Extract the [x, y] coordinate from the center of the cell holding the provided text.  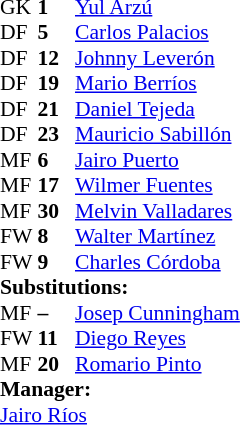
20 [57, 364]
Melvin Valladares [158, 211]
5 [57, 33]
Romario Pinto [158, 364]
Josep Cunningham [158, 313]
8 [57, 237]
Daniel Tejeda [158, 109]
– [57, 313]
Charles Córdoba [158, 262]
17 [57, 185]
11 [57, 339]
23 [57, 135]
Diego Reyes [158, 339]
30 [57, 211]
Substitutions: [120, 287]
19 [57, 83]
12 [57, 58]
Manager: [120, 389]
Mario Berríos [158, 83]
9 [57, 262]
Johnny Leverón [158, 58]
Wilmer Fuentes [158, 185]
Jairo Puerto [158, 160]
6 [57, 160]
21 [57, 109]
Carlos Palacios [158, 33]
Mauricio Sabillón [158, 135]
Walter Martínez [158, 237]
